Provide the (X, Y) coordinate of the cell's center where the given text is located.  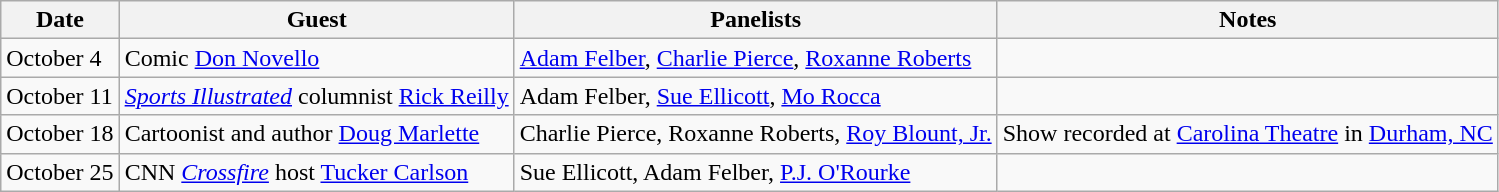
Date (60, 20)
Adam Felber, Sue Ellicott, Mo Rocca (756, 96)
Sue Ellicott, Adam Felber, P.J. O'Rourke (756, 172)
October 25 (60, 172)
Cartoonist and author Doug Marlette (316, 134)
Sports Illustrated columnist Rick Reilly (316, 96)
October 18 (60, 134)
Adam Felber, Charlie Pierce, Roxanne Roberts (756, 58)
Panelists (756, 20)
Charlie Pierce, Roxanne Roberts, Roy Blount, Jr. (756, 134)
Comic Don Novello (316, 58)
Guest (316, 20)
Show recorded at Carolina Theatre in Durham, NC (1248, 134)
Notes (1248, 20)
October 11 (60, 96)
CNN Crossfire host Tucker Carlson (316, 172)
October 4 (60, 58)
